Determine the [X, Y] coordinate at the center of the cell enclosing the given text.  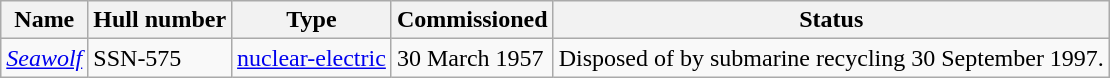
Name [44, 20]
Disposed of by submarine recycling 30 September 1997. [831, 58]
Status [831, 20]
Hull number [160, 20]
Seawolf [44, 58]
Commissioned [472, 20]
Type [312, 20]
SSN-575 [160, 58]
30 March 1957 [472, 58]
nuclear-electric [312, 58]
